Locate the cell with the specified text and output its (x, y) center coordinate. 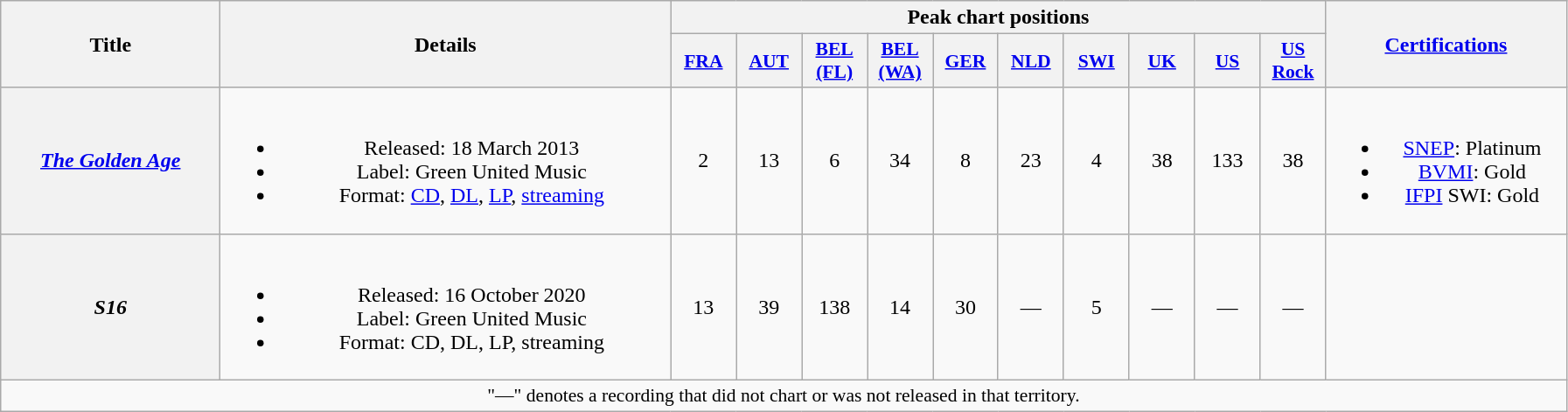
GER (965, 61)
SNEP: PlatinumBVMI: GoldIFPI SWI: Gold (1446, 161)
Peak chart positions (999, 17)
US (1228, 61)
133 (1228, 161)
2 (703, 161)
30 (965, 306)
8 (965, 161)
FRA (703, 61)
39 (770, 306)
Released: 18 March 2013Label: Green United MusicFormat: CD, DL, LP, streaming (446, 161)
NLD (1030, 61)
6 (834, 161)
Released: 16 October 2020Label: Green United MusicFormat: CD, DL, LP, streaming (446, 306)
138 (834, 306)
5 (1097, 306)
UK (1161, 61)
The Golden Age (110, 161)
Details (446, 44)
14 (901, 306)
USRock (1293, 61)
BEL(FL) (834, 61)
Title (110, 44)
S16 (110, 306)
SWI (1097, 61)
BEL(WA) (901, 61)
23 (1030, 161)
Certifications (1446, 44)
AUT (770, 61)
4 (1097, 161)
34 (901, 161)
"—" denotes a recording that did not chart or was not released in that territory. (784, 395)
